Search for the cell housing the specified text and yield its (X, Y) center coordinate. 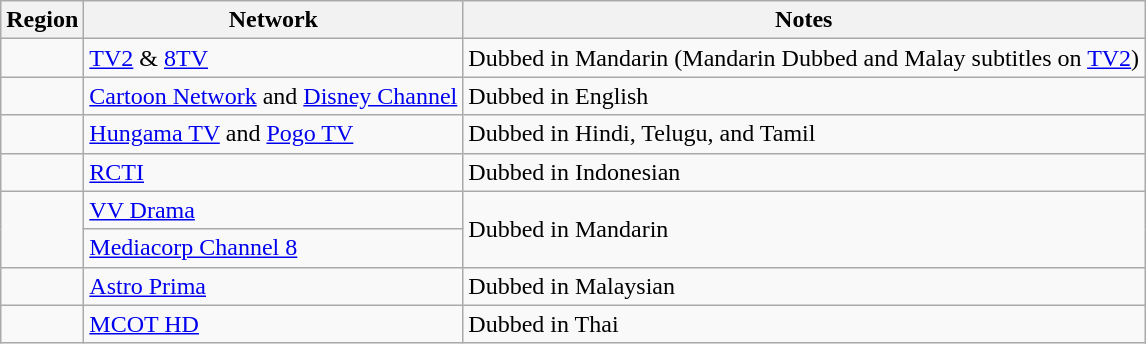
Astro Prima (274, 286)
Hungama TV and Pogo TV (274, 134)
Dubbed in Thai (804, 324)
Notes (804, 20)
RCTI (274, 172)
Network (274, 20)
Dubbed in Hindi, Telugu, and Tamil (804, 134)
Dubbed in English (804, 96)
Dubbed in Indonesian (804, 172)
Mediacorp Channel 8 (274, 248)
Dubbed in Malaysian (804, 286)
Dubbed in Mandarin (804, 229)
VV Drama (274, 210)
TV2 & 8TV (274, 58)
Region (42, 20)
MCOT HD (274, 324)
Cartoon Network and Disney Channel (274, 96)
Dubbed in Mandarin (Mandarin Dubbed and Malay subtitles on TV2) (804, 58)
